Capture the cell that displays the provided text and extract its (x, y) central coordinate. 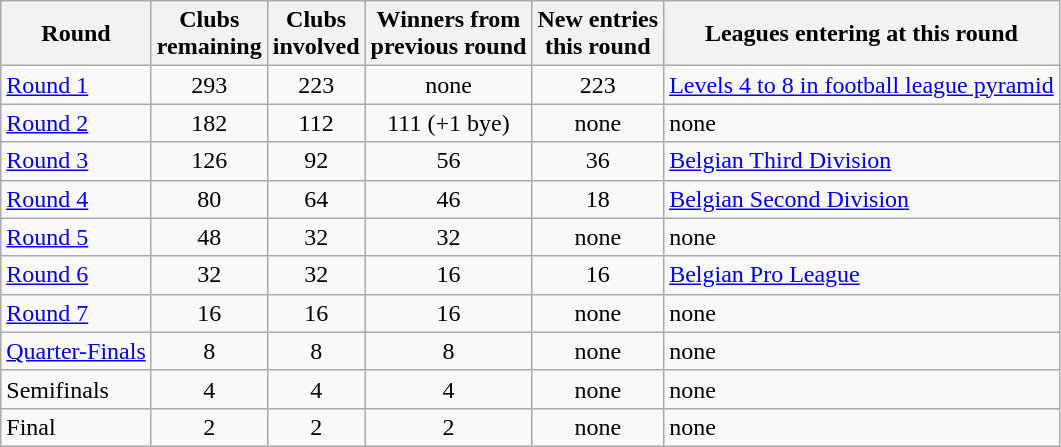
92 (316, 161)
Round 2 (76, 123)
56 (448, 161)
Round 6 (76, 275)
Belgian Second Division (862, 199)
18 (598, 199)
293 (209, 85)
Round 3 (76, 161)
64 (316, 199)
48 (209, 237)
Leagues entering at this round (862, 34)
126 (209, 161)
46 (448, 199)
Round 7 (76, 313)
Round 1 (76, 85)
Winners fromprevious round (448, 34)
Belgian Third Division (862, 161)
Final (76, 427)
36 (598, 161)
182 (209, 123)
Semifinals (76, 389)
Levels 4 to 8 in football league pyramid (862, 85)
Round 4 (76, 199)
112 (316, 123)
111 (+1 bye) (448, 123)
Clubsremaining (209, 34)
Belgian Pro League (862, 275)
Round 5 (76, 237)
Clubsinvolved (316, 34)
New entriesthis round (598, 34)
80 (209, 199)
Round (76, 34)
Quarter-Finals (76, 351)
